Locate the cell with the specified text and output its (X, Y) center coordinate. 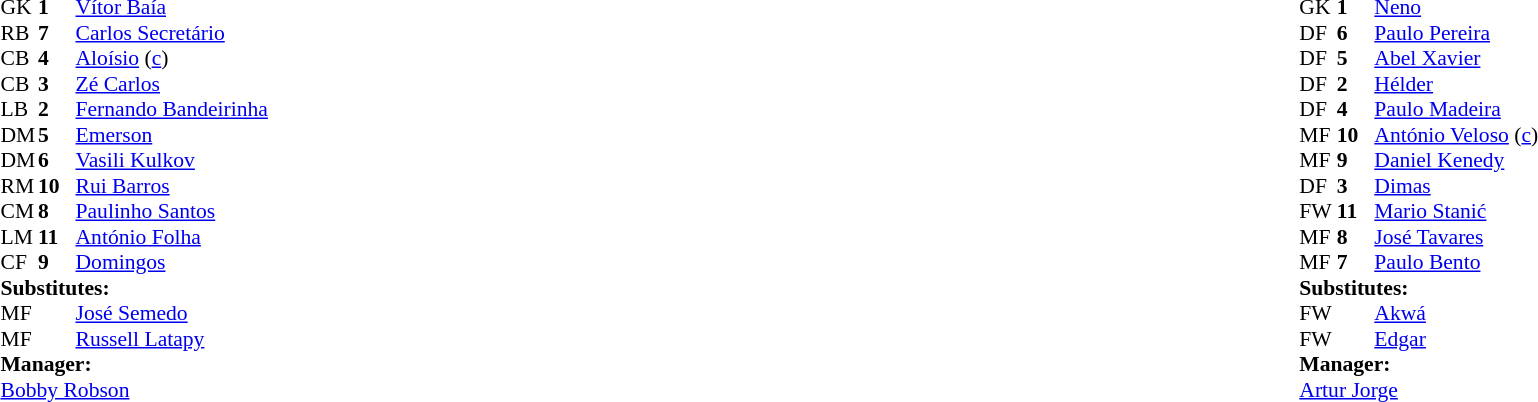
Mario Stanić (1456, 211)
Daniel Kenedy (1456, 161)
Edgar (1456, 339)
Aloísio (c) (172, 59)
Hélder (1456, 84)
LB (19, 109)
Zé Carlos (172, 84)
José Tavares (1456, 237)
Paulinho Santos (172, 211)
Emerson (172, 135)
CM (19, 211)
Paulo Bento (1456, 263)
Vasili Kulkov (172, 161)
Fernando Bandeirinha (172, 109)
António Folha (172, 237)
Carlos Secretário (172, 33)
Paulo Madeira (1456, 109)
António Veloso (c) (1456, 135)
Abel Xavier (1456, 59)
RM (19, 186)
Akwá (1456, 313)
Russell Latapy (172, 339)
RB (19, 33)
LM (19, 237)
Rui Barros (172, 186)
CF (19, 263)
Domingos (172, 263)
Paulo Pereira (1456, 33)
José Semedo (172, 313)
Dimas (1456, 186)
